Determine the [x, y] coordinate at the center of the cell enclosing the given text.  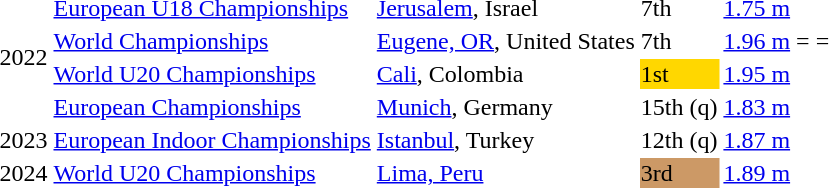
1.89 m [757, 173]
15th (q) [679, 107]
Munich, Germany [506, 107]
European Indoor Championships [212, 140]
Cali, Colombia [506, 74]
European Championships [212, 107]
World Championships [212, 41]
Istanbul, Turkey [506, 140]
1.95 m [757, 74]
12th (q) [679, 140]
1.96 m [757, 41]
7th [679, 41]
Lima, Peru [506, 173]
Eugene, OR, United States [506, 41]
1.87 m [757, 140]
3rd [679, 173]
1st [679, 74]
1.83 m [757, 107]
